Provide the [X, Y] coordinate of the cell's center where the given text is located.  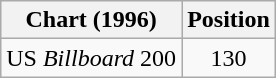
US Billboard 200 [92, 58]
Position [229, 20]
130 [229, 58]
Chart (1996) [92, 20]
